Output the (X, Y) coordinate of the center of the cell containing the given text.  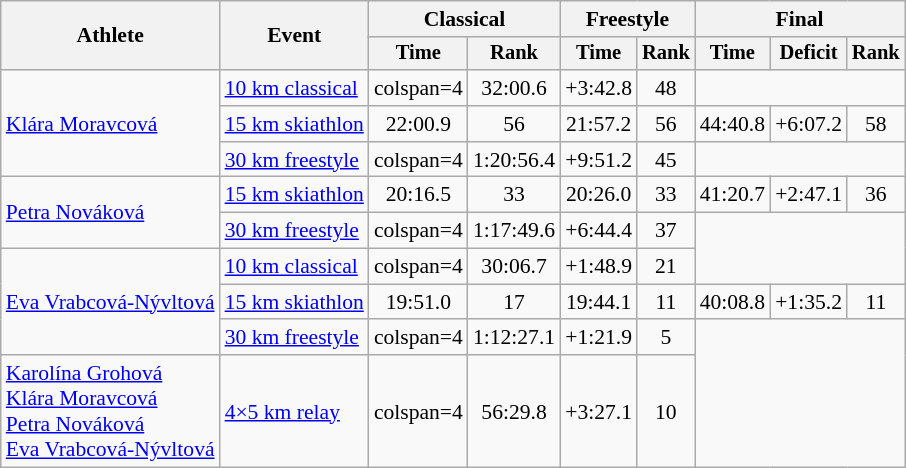
Deficit (808, 54)
48 (666, 88)
20:16.5 (418, 195)
1:17:49.6 (514, 231)
+3:27.1 (598, 411)
19:44.1 (598, 302)
Eva Vrabcová-Nývltová (110, 302)
37 (666, 231)
56:29.8 (514, 411)
45 (666, 160)
+6:07.2 (808, 124)
Freestyle (627, 19)
20:26.0 (598, 195)
5 (666, 338)
+1:48.9 (598, 267)
+6:44.4 (598, 231)
+9:51.2 (598, 160)
Klára Moravcová (110, 124)
21:57.2 (598, 124)
32:00.6 (514, 88)
Event (294, 36)
30:06.7 (514, 267)
40:08.8 (732, 302)
Classical (464, 19)
Karolína GrohováKlára MoravcováPetra NovákováEva Vrabcová-Nývltová (110, 411)
1:20:56.4 (514, 160)
21 (666, 267)
17 (514, 302)
44:40.8 (732, 124)
22:00.9 (418, 124)
Final (800, 19)
58 (876, 124)
+1:21.9 (598, 338)
+1:35.2 (808, 302)
41:20.7 (732, 195)
36 (876, 195)
4×5 km relay (294, 411)
+2:47.1 (808, 195)
1:12:27.1 (514, 338)
+3:42.8 (598, 88)
Athlete (110, 36)
19:51.0 (418, 302)
Petra Nováková (110, 212)
10 (666, 411)
